Capture the cell that displays the provided text and extract its (x, y) central coordinate. 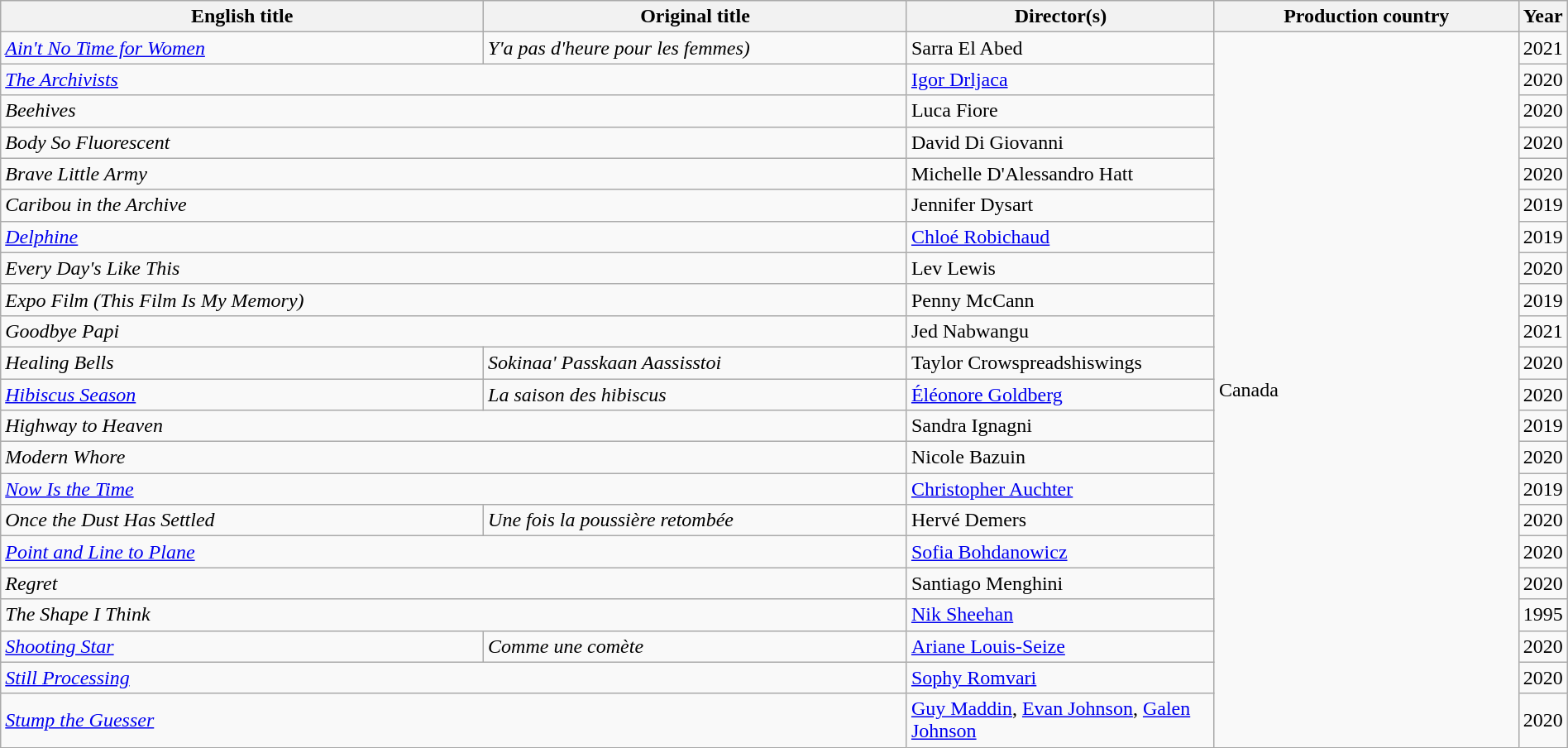
Ariane Louis-Seize (1060, 646)
Original title (696, 17)
Director(s) (1060, 17)
1995 (1543, 615)
Penny McCann (1060, 300)
Guy Maddin, Evan Johnson, Galen Johnson (1060, 720)
Luca Fiore (1060, 111)
Body So Fluorescent (454, 142)
The Shape I Think (454, 615)
Chloé Robichaud (1060, 237)
Sophy Romvari (1060, 678)
Sarra El Abed (1060, 48)
Michelle D'Alessandro Hatt (1060, 174)
Highway to Heaven (454, 426)
Lev Lewis (1060, 268)
Expo Film (This Film Is My Memory) (454, 300)
English title (242, 17)
Delphine (454, 237)
Nicole Bazuin (1060, 458)
Jed Nabwangu (1060, 331)
David Di Giovanni (1060, 142)
Sofia Bohdanowicz (1060, 552)
Ain't No Time for Women (242, 48)
Still Processing (454, 678)
Once the Dust Has Settled (242, 520)
Regret (454, 583)
Goodbye Papi (454, 331)
Now Is the Time (454, 489)
Sokinaa' Passkaan Aassisstoi (696, 362)
Taylor Crowspreadshiswings (1060, 362)
Brave Little Army (454, 174)
Comme une comète (696, 646)
The Archivists (454, 79)
Jennifer Dysart (1060, 205)
Hibiscus Season (242, 395)
Canada (1366, 390)
Point and Line to Plane (454, 552)
Production country (1366, 17)
Y'a pas d'heure pour les femmes) (696, 48)
Shooting Star (242, 646)
Stump the Guesser (454, 720)
Éléonore Goldberg (1060, 395)
Year (1543, 17)
Hervé Demers (1060, 520)
Igor Drljaca (1060, 79)
Une fois la poussière retombée (696, 520)
Modern Whore (454, 458)
Caribou in the Archive (454, 205)
La saison des hibiscus (696, 395)
Sandra Ignagni (1060, 426)
Healing Bells (242, 362)
Nik Sheehan (1060, 615)
Santiago Menghini (1060, 583)
Beehives (454, 111)
Every Day's Like This (454, 268)
Christopher Auchter (1060, 489)
